For the text-containing cell, return its midpoint in [X, Y] coordinate format. 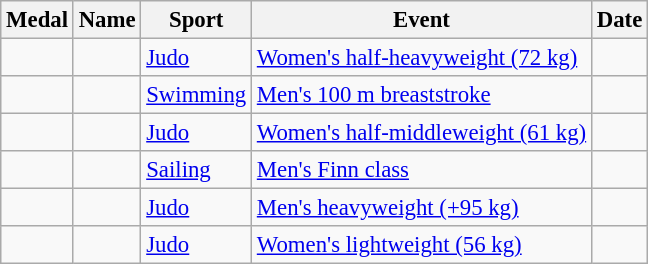
Sport [196, 20]
Medal [38, 20]
Swimming [196, 95]
Name [107, 20]
Date [619, 20]
Women's half-heavyweight (72 kg) [422, 58]
Men's 100 m breaststroke [422, 95]
Women's half-middleweight (61 kg) [422, 133]
Event [422, 20]
Men's Finn class [422, 170]
Women's lightweight (56 kg) [422, 245]
Men's heavyweight (+95 kg) [422, 208]
Sailing [196, 170]
